Provide the (x, y) coordinate of the cell's center where the given text is located.  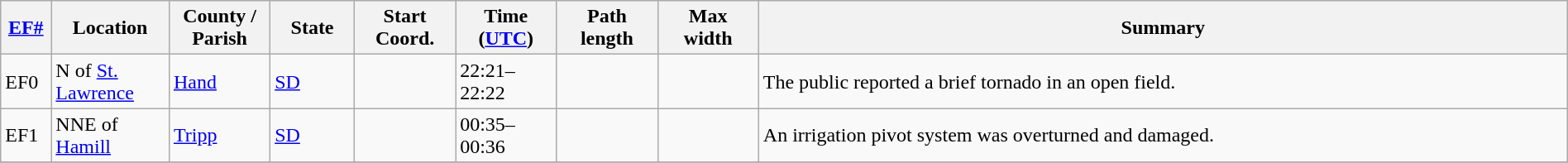
The public reported a brief tornado in an open field. (1163, 81)
Hand (219, 81)
00:35–00:36 (506, 136)
N of St. Lawrence (111, 81)
22:21–22:22 (506, 81)
Max width (708, 28)
Summary (1163, 28)
Time (UTC) (506, 28)
EF0 (26, 81)
NNE of Hamill (111, 136)
EF# (26, 28)
County / Parish (219, 28)
Start Coord. (404, 28)
Tripp (219, 136)
Path length (607, 28)
Location (111, 28)
EF1 (26, 136)
An irrigation pivot system was overturned and damaged. (1163, 136)
State (313, 28)
